Return (x, y) of the center of cell containing provided text 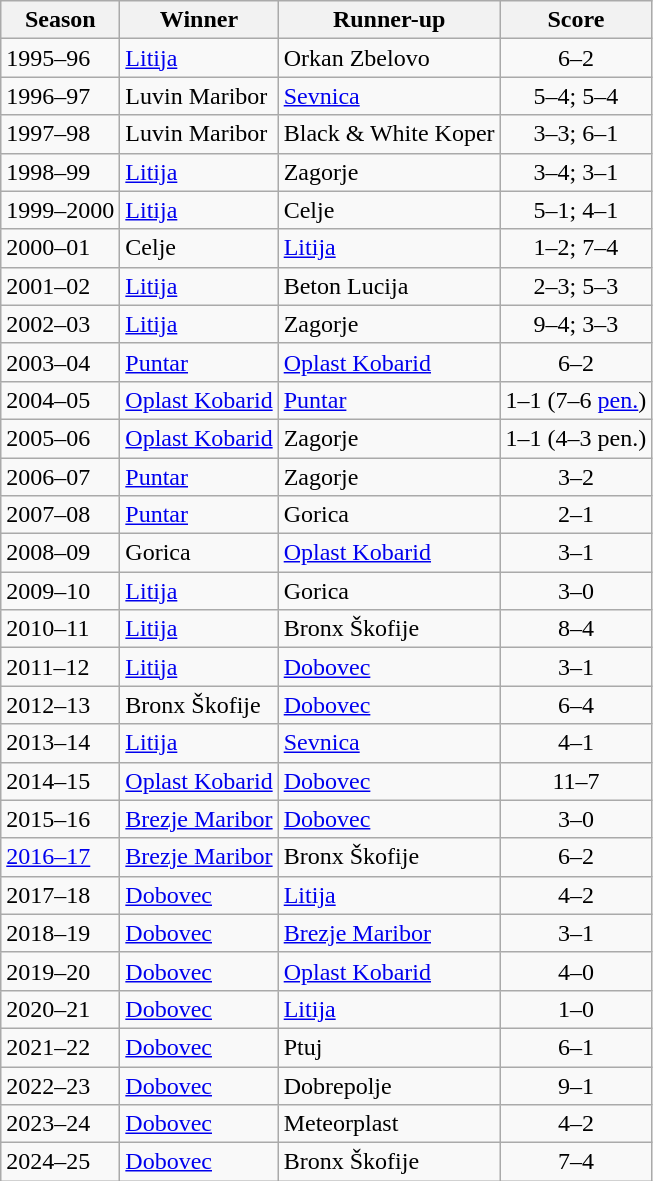
Score (576, 20)
2–1 (576, 515)
2010–11 (60, 629)
7–4 (576, 1162)
1999–2000 (60, 210)
1995–96 (60, 58)
2004–05 (60, 400)
6–4 (576, 705)
Winner (199, 20)
2016–17 (60, 857)
2022–23 (60, 1085)
5–1; 4–1 (576, 210)
4–1 (576, 743)
1–0 (576, 1009)
1–2; 7–4 (576, 248)
5–4; 5–4 (576, 96)
3–4; 3–1 (576, 172)
2003–04 (60, 362)
1996–97 (60, 96)
2008–09 (60, 553)
2005–06 (60, 438)
2011–12 (60, 667)
2024–25 (60, 1162)
2006–07 (60, 477)
8–4 (576, 629)
Orkan Zbelovo (389, 58)
2013–14 (60, 743)
Ptuj (389, 1047)
2000–01 (60, 248)
3–3; 6–1 (576, 134)
2015–16 (60, 819)
2014–15 (60, 781)
2001–02 (60, 286)
1–1 (4–3 pen.) (576, 438)
Season (60, 20)
Beton Lucija (389, 286)
2–3; 5–3 (576, 286)
1998–99 (60, 172)
1–1 (7–6 pen.) (576, 400)
2023–24 (60, 1124)
9–1 (576, 1085)
2020–21 (60, 1009)
1997–98 (60, 134)
2007–08 (60, 515)
2017–18 (60, 895)
Dobrepolje (389, 1085)
3–2 (576, 477)
Black & White Koper (389, 134)
2002–03 (60, 324)
2009–10 (60, 591)
Meteorplast (389, 1124)
4–0 (576, 971)
6–1 (576, 1047)
11–7 (576, 781)
2018–19 (60, 933)
2021–22 (60, 1047)
9–4; 3–3 (576, 324)
2019–20 (60, 971)
2012–13 (60, 705)
Runner-up (389, 20)
